Scan for the cell matching the given text and deliver its [X, Y] coordinate at center. 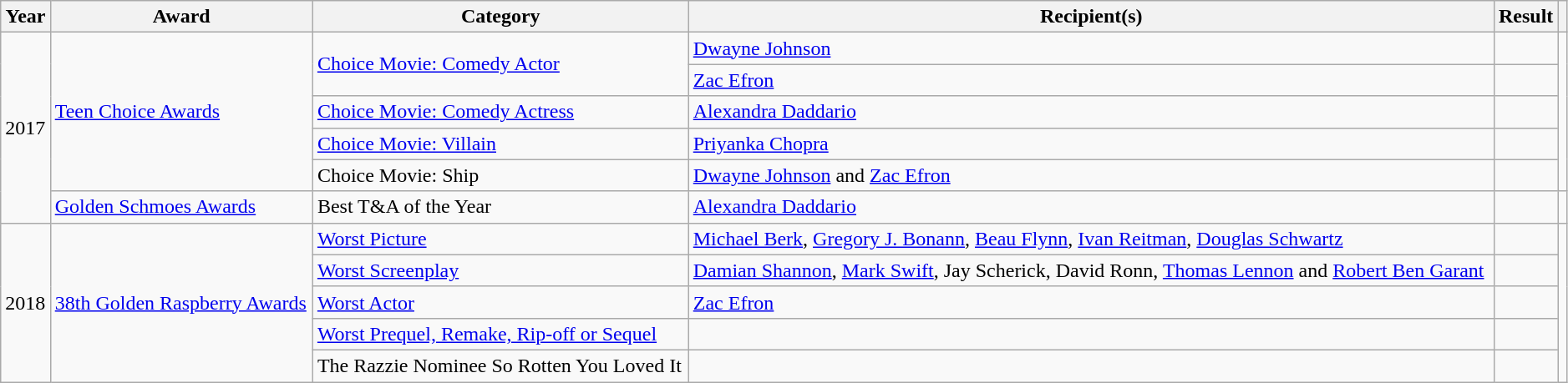
Choice Movie: Villain [500, 144]
Year [25, 17]
Dwayne Johnson [1091, 48]
Priyanka Chopra [1091, 144]
Worst Actor [500, 302]
Worst Prequel, Remake, Rip-off or Sequel [500, 334]
Category [500, 17]
Best T&A of the Year [500, 207]
Worst Picture [500, 239]
Recipient(s) [1091, 17]
Dwayne Johnson and Zac Efron [1091, 175]
Award [181, 17]
Golden Schmoes Awards [181, 207]
2017 [25, 128]
Result [1525, 17]
38th Golden Raspberry Awards [181, 302]
Choice Movie: Ship [500, 175]
Choice Movie: Comedy Actress [500, 112]
Michael Berk, Gregory J. Bonann, Beau Flynn, Ivan Reitman, Douglas Schwartz [1091, 239]
Teen Choice Awards [181, 112]
Choice Movie: Comedy Actor [500, 64]
The Razzie Nominee So Rotten You Loved It [500, 365]
Worst Screenplay [500, 270]
Damian Shannon, Mark Swift, Jay Scherick, David Ronn, Thomas Lennon and Robert Ben Garant [1091, 270]
2018 [25, 302]
